Find where the given text appears and provide that cell's center as [X, Y] coordinate. 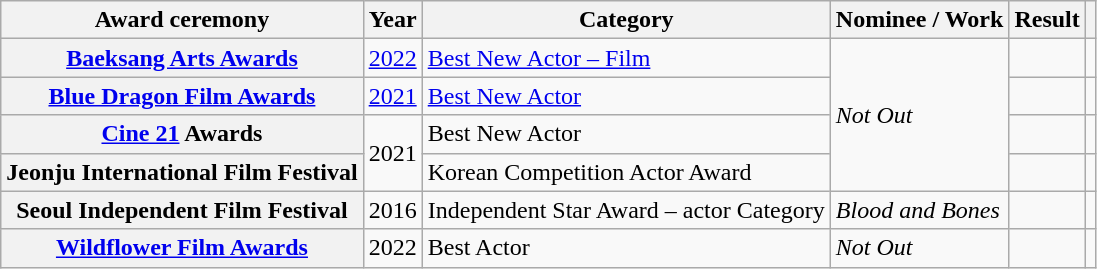
Seoul Independent Film Festival [182, 210]
2016 [392, 210]
Wildflower Film Awards [182, 248]
Best Actor [626, 248]
Blue Dragon Film Awards [182, 96]
Baeksang Arts Awards [182, 58]
Jeonju International Film Festival [182, 172]
Result [1047, 20]
Best New Actor – Film [626, 58]
Cine 21 Awards [182, 134]
Award ceremony [182, 20]
Year [392, 20]
Korean Competition Actor Award [626, 172]
Category [626, 20]
Independent Star Award – actor Category [626, 210]
Blood and Bones [920, 210]
Nominee / Work [920, 20]
